Scan for the cell matching the given text and deliver its [x, y] coordinate at center. 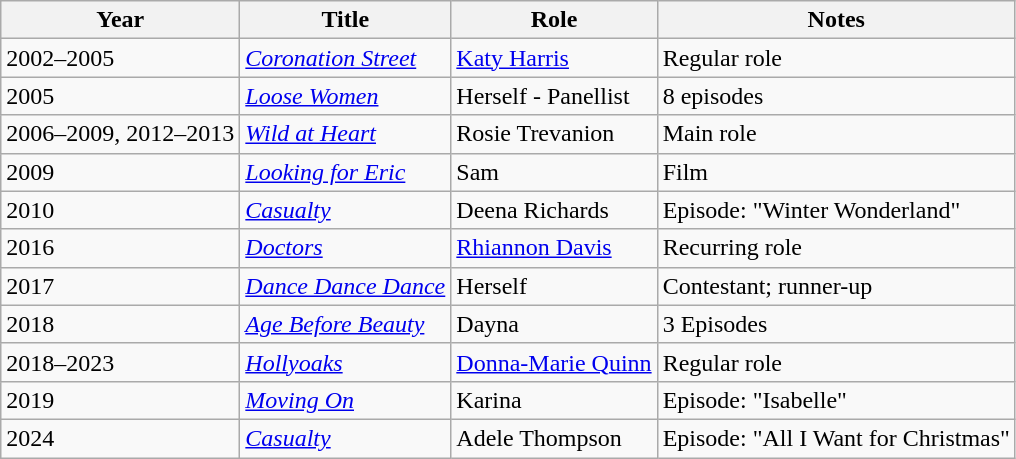
2002–2005 [120, 58]
Looking for Eric [346, 172]
Katy Harris [554, 58]
Dance Dance Dance [346, 286]
Donna-Marie Quinn [554, 362]
Herself [554, 286]
Main role [836, 134]
Loose Women [346, 96]
Coronation Street [346, 58]
Age Before Beauty [346, 324]
Herself - Panellist [554, 96]
2017 [120, 286]
2010 [120, 210]
Notes [836, 20]
Episode: "Winter Wonderland" [836, 210]
2019 [120, 400]
2016 [120, 248]
2024 [120, 438]
Year [120, 20]
Episode: "All I Want for Christmas" [836, 438]
Role [554, 20]
Rosie Trevanion [554, 134]
8 episodes [836, 96]
2005 [120, 96]
Episode: "Isabelle" [836, 400]
Rhiannon Davis [554, 248]
Contestant; runner-up [836, 286]
Film [836, 172]
Adele Thompson [554, 438]
Moving On [346, 400]
Recurring role [836, 248]
Doctors [346, 248]
Dayna [554, 324]
Deena Richards [554, 210]
2018–2023 [120, 362]
2009 [120, 172]
2018 [120, 324]
Karina [554, 400]
Title [346, 20]
Wild at Heart [346, 134]
Sam [554, 172]
Hollyoaks [346, 362]
3 Episodes [836, 324]
2006–2009, 2012–2013 [120, 134]
